Scan for the cell matching the given text and deliver its (X, Y) coordinate at center. 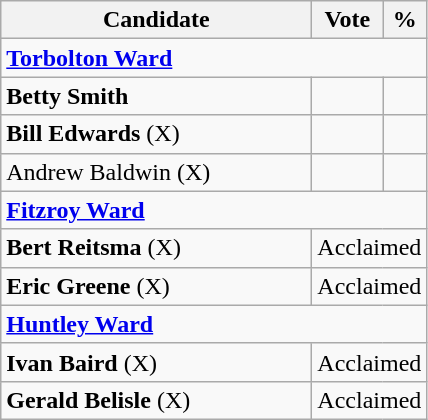
Andrew Baldwin (X) (156, 172)
Candidate (156, 20)
Vote (348, 20)
Torbolton Ward (214, 58)
Bill Edwards (X) (156, 134)
Bert Reitsma (X) (156, 248)
Betty Smith (156, 96)
Eric Greene (X) (156, 286)
Fitzroy Ward (214, 210)
Huntley Ward (214, 324)
Ivan Baird (X) (156, 362)
Gerald Belisle (X) (156, 400)
% (405, 20)
